Extract the [x, y] coordinate from the center of the cell holding the provided text.  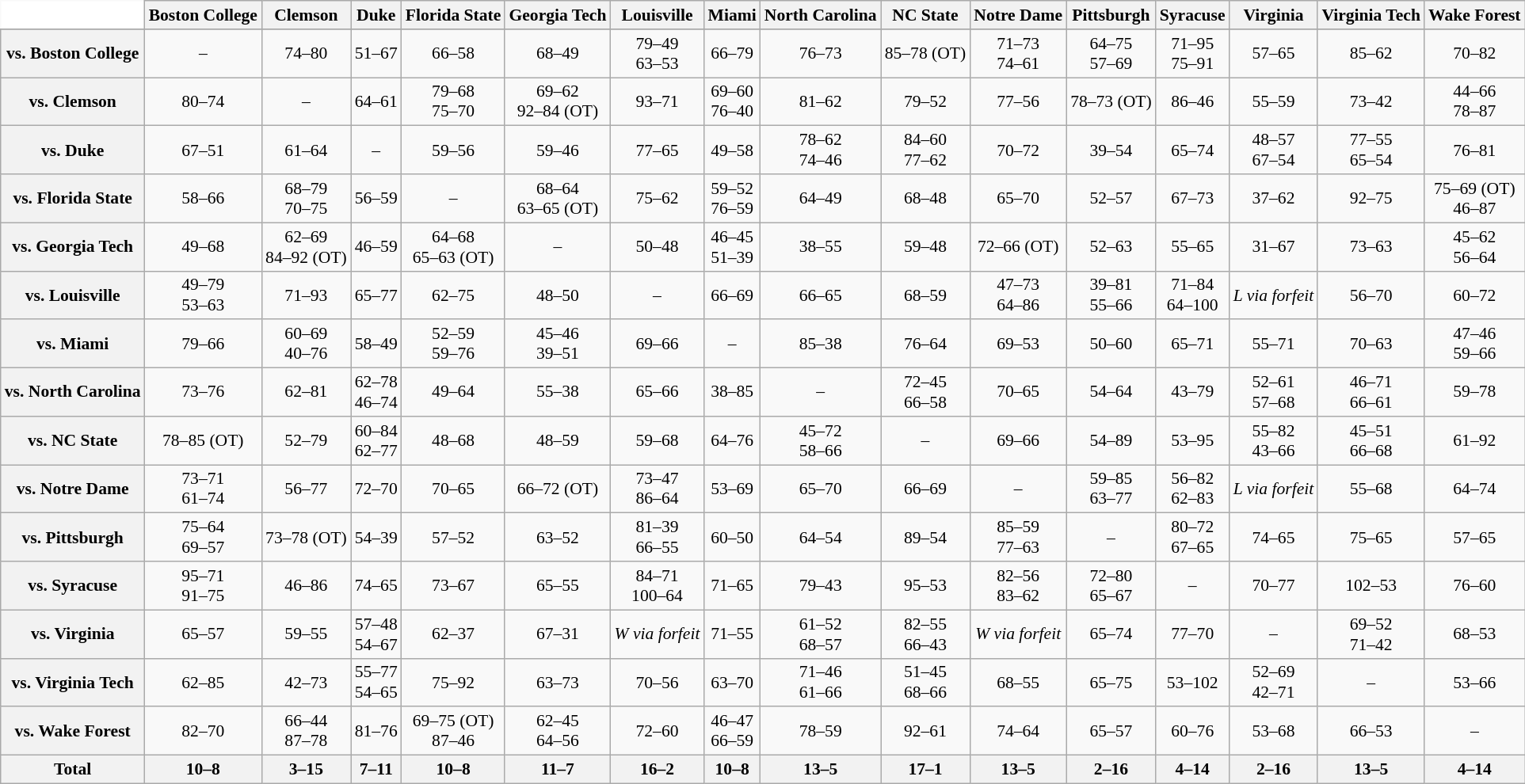
53–68 [1274, 732]
79–52 [925, 101]
vs. Virginia Tech [73, 683]
48–59 [558, 440]
56–77 [306, 489]
85–38 [821, 344]
79–43 [821, 586]
69–6292–84 (OT) [558, 101]
82–5566–43 [925, 634]
54–39 [376, 537]
77–70 [1193, 634]
70–82 [1475, 54]
Total [73, 770]
46–59 [376, 247]
52–79 [306, 440]
64–49 [821, 198]
59–56 [453, 150]
North Carolina [821, 15]
65–71 [1193, 344]
64–76 [732, 440]
95–53 [925, 586]
55–7754–65 [376, 683]
37–62 [1274, 198]
66–4487–78 [306, 732]
Duke [376, 15]
59–5276–59 [732, 198]
84–71100–64 [657, 586]
70–72 [1018, 150]
63–73 [558, 683]
55–8243–66 [1274, 440]
76–64 [925, 344]
Notre Dame [1018, 15]
59–78 [1475, 393]
74–64 [1018, 732]
81–62 [821, 101]
65–66 [657, 393]
vs. North Carolina [73, 393]
71–4661–66 [821, 683]
78–73 (OT) [1111, 101]
79–6875–70 [453, 101]
Miami [732, 15]
93–71 [657, 101]
81–76 [376, 732]
59–68 [657, 440]
89–54 [925, 537]
64–74 [1475, 489]
75–65 [1371, 537]
45–6256–64 [1475, 247]
92–61 [925, 732]
60–76 [1193, 732]
60–50 [732, 537]
46–4766–59 [732, 732]
61–64 [306, 150]
39–54 [1111, 150]
49–7953–63 [203, 295]
70–63 [1371, 344]
68–59 [925, 295]
68–6463–65 (OT) [558, 198]
60–8462–77 [376, 440]
68–49 [558, 54]
80–74 [203, 101]
vs. Louisville [73, 295]
17–1 [925, 770]
70–77 [1274, 586]
65–55 [558, 586]
67–73 [1193, 198]
49–58 [732, 150]
75–69 (OT)46–87 [1475, 198]
Pittsburgh [1111, 15]
73–4786–64 [657, 489]
62–85 [203, 683]
57–4854–67 [376, 634]
49–64 [453, 393]
67–31 [558, 634]
72–66 (OT) [1018, 247]
85–5977–63 [1018, 537]
81–3966–55 [657, 537]
71–55 [732, 634]
Syracuse [1193, 15]
Clemson [306, 15]
68–53 [1475, 634]
54–89 [1111, 440]
58–66 [203, 198]
58–49 [376, 344]
85–62 [1371, 54]
Louisville [657, 15]
57–52 [453, 537]
Georgia Tech [558, 15]
92–75 [1371, 198]
Wake Forest [1475, 15]
76–81 [1475, 150]
38–85 [732, 393]
66–79 [732, 54]
55–38 [558, 393]
53–66 [1475, 683]
62–75 [453, 295]
46–4551–39 [732, 247]
64–61 [376, 101]
46–7166–61 [1371, 393]
78–85 (OT) [203, 440]
82–70 [203, 732]
69–5271–42 [1371, 634]
56–59 [376, 198]
73–67 [453, 586]
72–8065–67 [1111, 586]
56–70 [1371, 295]
75–92 [453, 683]
75–62 [657, 198]
11–7 [558, 770]
73–63 [1371, 247]
56–8262–83 [1193, 489]
72–60 [657, 732]
48–5767–54 [1274, 150]
55–65 [1193, 247]
53–102 [1193, 683]
vs. Clemson [73, 101]
47–4659–66 [1475, 344]
vs. Syracuse [73, 586]
45–5166–68 [1371, 440]
52–6157–68 [1274, 393]
49–68 [203, 247]
vs. Georgia Tech [73, 247]
102–53 [1371, 586]
62–37 [453, 634]
48–50 [558, 295]
72–4566–58 [925, 393]
55–68 [1371, 489]
55–59 [1274, 101]
69–53 [1018, 344]
59–55 [306, 634]
77–65 [657, 150]
76–60 [1475, 586]
64–6865–63 (OT) [453, 247]
Virginia Tech [1371, 15]
66–65 [821, 295]
53–69 [732, 489]
71–9575–91 [1193, 54]
66–53 [1371, 732]
vs. Pittsburgh [73, 537]
52–57 [1111, 198]
59–46 [558, 150]
64–7557–69 [1111, 54]
71–7374–61 [1018, 54]
vs. Boston College [73, 54]
vs. Miami [73, 344]
47–7364–86 [1018, 295]
72–70 [376, 489]
54–64 [1111, 393]
vs. Notre Dame [73, 489]
vs. Florida State [73, 198]
51–4568–66 [925, 683]
43–79 [1193, 393]
63–52 [558, 537]
65–77 [376, 295]
50–60 [1111, 344]
71–65 [732, 586]
46–86 [306, 586]
73–76 [203, 393]
48–68 [453, 440]
60–72 [1475, 295]
38–55 [821, 247]
66–72 (OT) [558, 489]
63–70 [732, 683]
67–51 [203, 150]
79–66 [203, 344]
Virginia [1274, 15]
73–42 [1371, 101]
62–7846–74 [376, 393]
64–54 [821, 537]
68–48 [925, 198]
86–46 [1193, 101]
68–7970–75 [306, 198]
79–4963–53 [657, 54]
7–11 [376, 770]
76–73 [821, 54]
95–7191–75 [203, 586]
74–80 [306, 54]
84–6077–62 [925, 150]
16–2 [657, 770]
52–63 [1111, 247]
73–7161–74 [203, 489]
78–59 [821, 732]
vs. NC State [73, 440]
vs. Virginia [73, 634]
50–48 [657, 247]
55–71 [1274, 344]
vs. Wake Forest [73, 732]
71–8464–100 [1193, 295]
65–75 [1111, 683]
vs. Duke [73, 150]
51–67 [376, 54]
62–4564–56 [558, 732]
69–6076–40 [732, 101]
62–81 [306, 393]
71–93 [306, 295]
80–7267–65 [1193, 537]
66–58 [453, 54]
53–95 [1193, 440]
77–5565–54 [1371, 150]
52–6942–71 [1274, 683]
61–5268–57 [821, 634]
42–73 [306, 683]
44–6678–87 [1475, 101]
39–8155–66 [1111, 295]
77–56 [1018, 101]
68–55 [1018, 683]
NC State [925, 15]
45–7258–66 [821, 440]
Florida State [453, 15]
59–48 [925, 247]
82–5683–62 [1018, 586]
Boston College [203, 15]
69–75 (OT)87–46 [453, 732]
60–6940–76 [306, 344]
3–15 [306, 770]
70–56 [657, 683]
52–5959–76 [453, 344]
85–78 (OT) [925, 54]
73–78 (OT) [306, 537]
59–8563–77 [1111, 489]
45–4639–51 [558, 344]
78–6274–46 [821, 150]
75–6469–57 [203, 537]
61–92 [1475, 440]
62–6984–92 (OT) [306, 247]
31–67 [1274, 247]
